Locate the cell with the specified text and output its (x, y) center coordinate. 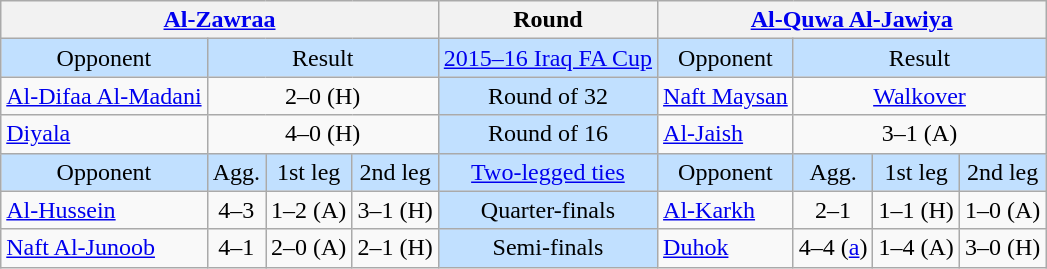
Round of 16 (548, 134)
Duhok (726, 248)
1–1 (H) (916, 210)
2–0 (H) (322, 96)
4–0 (H) (322, 134)
Naft Maysan (726, 96)
2–0 (A) (309, 248)
Naft Al-Junoob (104, 248)
1–0 (A) (1002, 210)
4–4 (a) (833, 248)
Quarter-finals (548, 210)
2–1 (833, 210)
Al-Karkh (726, 210)
3–1 (A) (919, 134)
Al-Difaa Al-Madani (104, 96)
Al-Quwa Al-Jawiya (852, 20)
Al-Zawraa (220, 20)
Diyala (104, 134)
3–1 (H) (395, 210)
Walkover (919, 96)
1–4 (A) (916, 248)
Two-legged ties (548, 172)
Round of 32 (548, 96)
Al-Hussein (104, 210)
4–1 (236, 248)
3–0 (H) (1002, 248)
Semi-finals (548, 248)
2–1 (H) (395, 248)
4–3 (236, 210)
Round (548, 20)
2015–16 Iraq FA Cup (548, 58)
1–2 (A) (309, 210)
Al-Jaish (726, 134)
